For the text-containing cell, return its midpoint in [x, y] coordinate format. 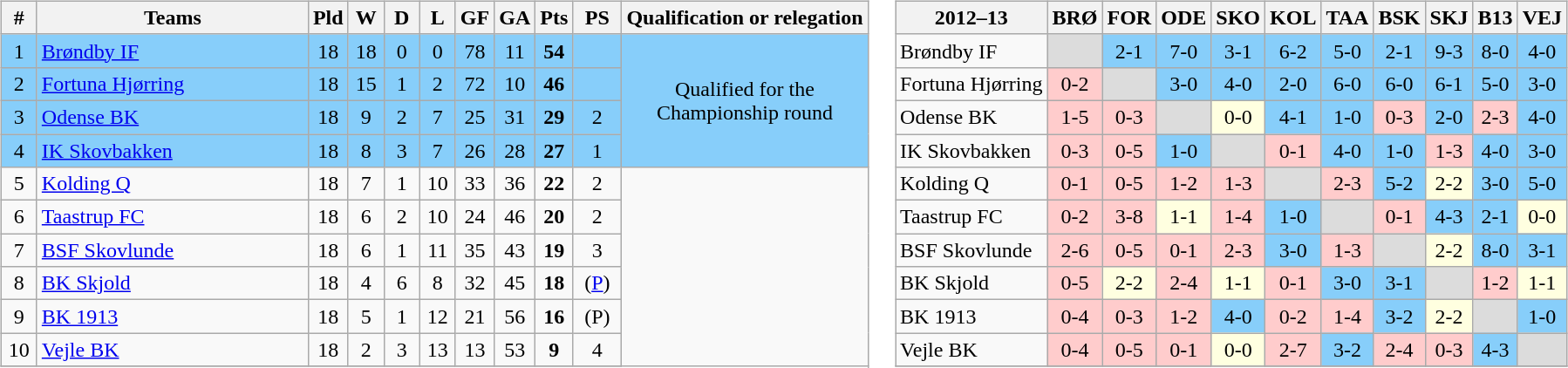
53 [515, 350]
33 [474, 184]
6-2 [1293, 51]
21 [474, 317]
9-3 [1449, 51]
ODE [1184, 17]
FOR [1129, 17]
43 [515, 250]
B13 [1495, 17]
28 [515, 151]
GA [515, 17]
2012–13 [971, 17]
15 [366, 84]
32 [474, 283]
TAA [1347, 17]
16 [555, 317]
29 [555, 117]
SKO [1238, 17]
4-1 [1293, 117]
KOL [1293, 17]
54 [555, 51]
W [366, 17]
3-8 [1129, 217]
D [401, 17]
35 [474, 250]
72 [474, 84]
36 [515, 184]
L [438, 17]
SKJ [1449, 17]
19 [555, 250]
BRØ [1074, 17]
Qualified for the Championship round [745, 100]
56 [515, 317]
78 [474, 51]
22 [555, 184]
20 [555, 217]
45 [515, 283]
31 [515, 117]
# [19, 17]
Pld [328, 17]
2-6 [1074, 250]
2-7 [1293, 350]
5-2 [1399, 184]
Teams [173, 17]
27 [555, 151]
6-1 [1449, 84]
25 [474, 117]
24 [474, 217]
7-0 [1184, 51]
Pts [555, 17]
1-5 [1074, 117]
PS [597, 17]
BSK [1399, 17]
GF [474, 17]
12 [438, 317]
VEJ [1542, 17]
Qualification or relegation [745, 17]
26 [474, 151]
